From the cell containing the given text, extract its center point as [x, y] coordinate. 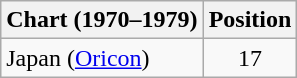
Chart (1970–1979) [102, 20]
Japan (Oricon) [102, 58]
17 [250, 58]
Position [250, 20]
